Pinpoint the cell where the given text exists, returning its (X, Y) midpoint coordinate. 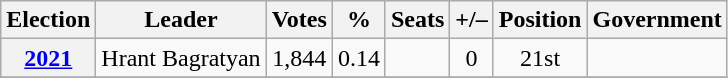
21st (540, 58)
Government (657, 20)
1,844 (299, 58)
Position (540, 20)
Election (48, 20)
0.14 (358, 58)
% (358, 20)
Hrant Bagratyan (181, 58)
0 (472, 58)
2021 (48, 58)
Leader (181, 20)
+/– (472, 20)
Seats (417, 20)
Votes (299, 20)
